Scan for the cell matching the given text and deliver its (x, y) coordinate at center. 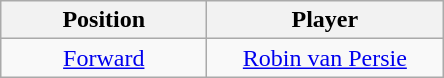
Position (104, 20)
Player (325, 20)
Robin van Persie (325, 58)
Forward (104, 58)
